Find where the given text appears and provide that cell's center as (X, Y) coordinate. 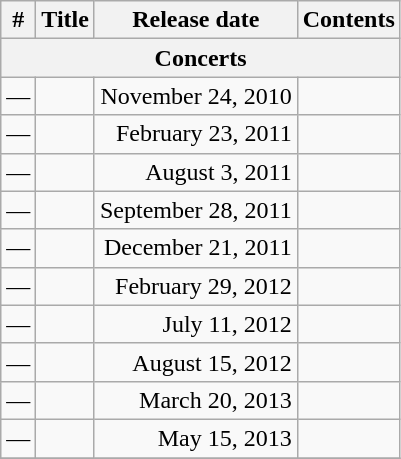
Contents (348, 20)
March 20, 2013 (196, 400)
February 29, 2012 (196, 286)
# (18, 20)
Concerts (201, 58)
Release date (196, 20)
August 15, 2012 (196, 362)
May 15, 2013 (196, 438)
February 23, 2011 (196, 134)
November 24, 2010 (196, 96)
December 21, 2011 (196, 248)
July 11, 2012 (196, 324)
August 3, 2011 (196, 172)
September 28, 2011 (196, 210)
Title (66, 20)
